Find where the given text appears and provide that cell's center as (x, y) coordinate. 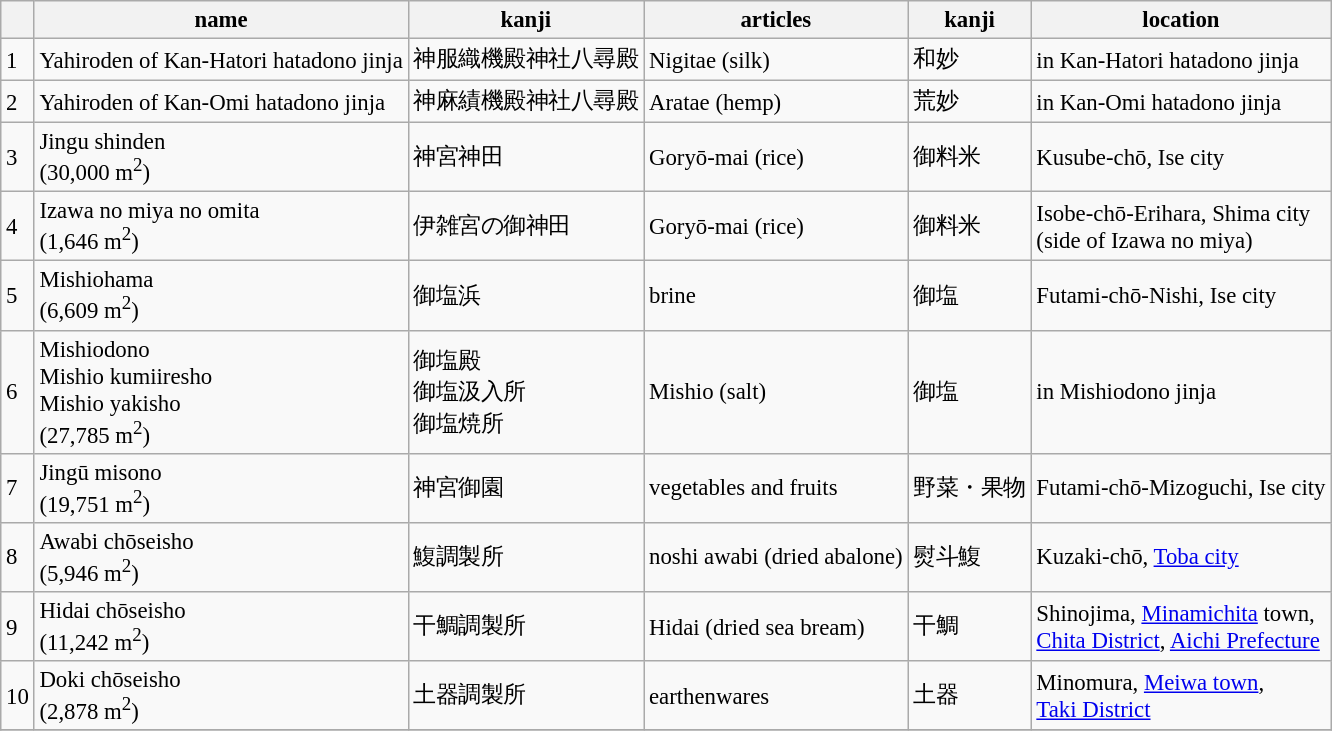
鰒調製所 (526, 558)
伊雑宮の御神田 (526, 226)
御塩浜 (526, 296)
in Mishiodono jinja (1181, 392)
in Kan-Omi hatadono jinja (1181, 102)
Izawa no miya no omita (1,646 m2) (221, 226)
9 (18, 626)
荒妙 (970, 102)
Kusube-chō, Ise city (1181, 158)
5 (18, 296)
熨斗鰒 (970, 558)
神服織機殿神社八尋殿 (526, 60)
Minomura, Meiwa town, Taki District (1181, 696)
3 (18, 158)
土器調製所 (526, 696)
MishiodonoMishio kumiireshoMishio yakisho (27,785 m2) (221, 392)
和妙 (970, 60)
Doki chōseisho (2,878 m2) (221, 696)
Kuzaki-chō, Toba city (1181, 558)
8 (18, 558)
Jingū misono (19,751 m2) (221, 488)
Jingu shinden (30,000 m2) (221, 158)
Hidai (dried sea bream) (776, 626)
2 (18, 102)
干鯛調製所 (526, 626)
6 (18, 392)
noshi awabi (dried abalone) (776, 558)
神宮御園 (526, 488)
brine (776, 296)
10 (18, 696)
Mishiohama (6,609 m2) (221, 296)
Shinojima, Minamichita town, Chita District, Aichi Prefecture (1181, 626)
Hidai chōseisho (11,242 m2) (221, 626)
Nigitae (silk) (776, 60)
in Kan-Hatori hatadono jinja (1181, 60)
神麻績機殿神社八尋殿 (526, 102)
Yahiroden of Kan-Omi hatadono jinja (221, 102)
土器 (970, 696)
Mishio (salt) (776, 392)
Yahiroden of Kan-Hatori hatadono jinja (221, 60)
Aratae (hemp) (776, 102)
name (221, 20)
4 (18, 226)
articles (776, 20)
野菜・果物 (970, 488)
干鯛 (970, 626)
Awabi chōseisho (5,946 m2) (221, 558)
earthenwares (776, 696)
Futami-chō-Mizoguchi, Ise city (1181, 488)
神宮神田 (526, 158)
Futami-chō-Nishi, Ise city (1181, 296)
vegetables and fruits (776, 488)
Isobe-chō-Erihara, Shima city(side of Izawa no miya) (1181, 226)
location (1181, 20)
7 (18, 488)
1 (18, 60)
御塩殿御塩汲入所御塩焼所 (526, 392)
